Identify which cell holds the provided text, then report its (x, y) central coordinate. 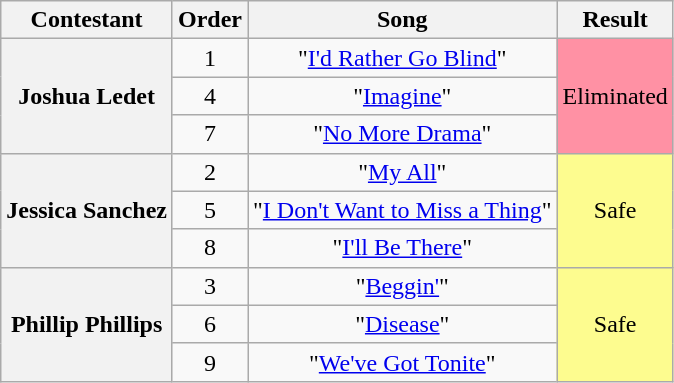
5 (210, 210)
3 (210, 286)
"Beggin'" (402, 286)
"I Don't Want to Miss a Thing" (402, 210)
"My All" (402, 172)
6 (210, 324)
2 (210, 172)
"No More Drama" (402, 134)
7 (210, 134)
Result (615, 20)
Order (210, 20)
Phillip Phillips (87, 324)
"Imagine" (402, 96)
"We've Got Tonite" (402, 362)
1 (210, 58)
"I'll Be There" (402, 248)
4 (210, 96)
Song (402, 20)
"Disease" (402, 324)
"I'd Rather Go Blind" (402, 58)
Contestant (87, 20)
8 (210, 248)
Joshua Ledet (87, 96)
9 (210, 362)
Jessica Sanchez (87, 210)
Eliminated (615, 96)
